Return [x, y] of the center of cell containing provided text 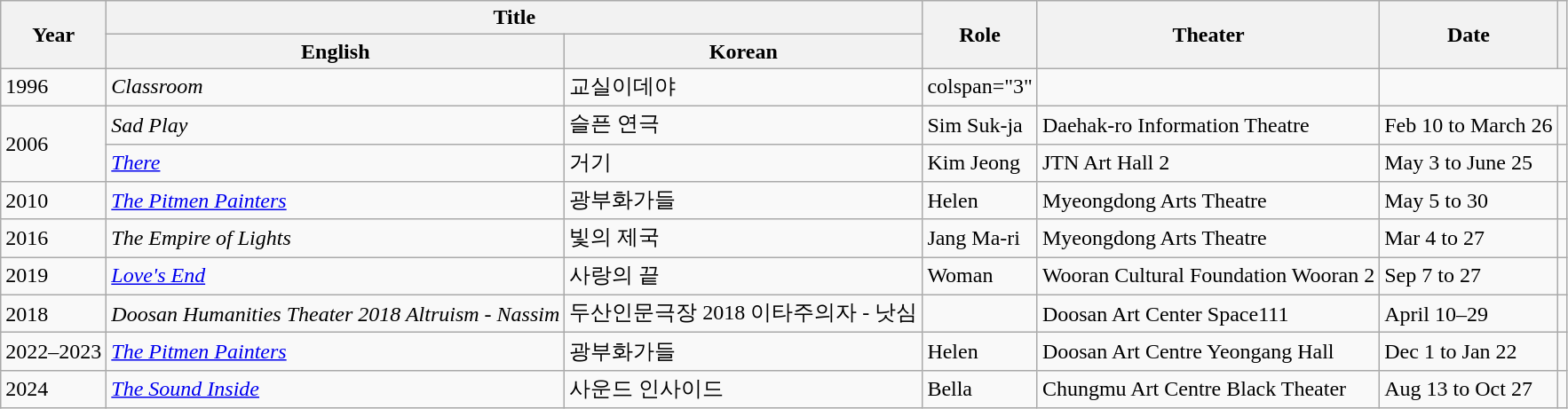
Doosan Humanities Theater 2018 Altruism - Nassim [336, 314]
April 10–29 [1469, 314]
Woman [980, 277]
Title [515, 18]
Theater [1208, 35]
2024 [53, 389]
빛의 제국 [744, 238]
2016 [53, 238]
Chungmu Art Centre Black Theater [1208, 389]
The Sound Inside [336, 389]
Doosan Art Centre Yeongang Hall [1208, 351]
Date [1469, 35]
May 5 to 30 [1469, 201]
Jang Ma-ri [980, 238]
Sim Suk-ja [980, 124]
1996 [53, 87]
English [336, 51]
Year [53, 35]
거기 [744, 163]
Wooran Cultural Foundation Wooran 2 [1208, 277]
사랑의 끝 [744, 277]
Daehak-ro Information Theatre [1208, 124]
Sad Play [336, 124]
Doosan Art Center Space111 [1208, 314]
Korean [744, 51]
2019 [53, 277]
Mar 4 to 27 [1469, 238]
2022–2023 [53, 351]
사운드 인사이드 [744, 389]
두산인문극장 2018 이타주의자 - 낫심 [744, 314]
colspan="3" [980, 87]
Feb 10 to March 26 [1469, 124]
Role [980, 35]
교실이데야 [744, 87]
Love's End [336, 277]
Aug 13 to Oct 27 [1469, 389]
Sep 7 to 27 [1469, 277]
There [336, 163]
2006 [53, 144]
2018 [53, 314]
May 3 to June 25 [1469, 163]
Bella [980, 389]
Dec 1 to Jan 22 [1469, 351]
슬픈 연극 [744, 124]
JTN Art Hall 2 [1208, 163]
Kim Jeong [980, 163]
Classroom [336, 87]
2010 [53, 201]
The Empire of Lights [336, 238]
